From the cell containing the given text, extract its center point as (X, Y) coordinate. 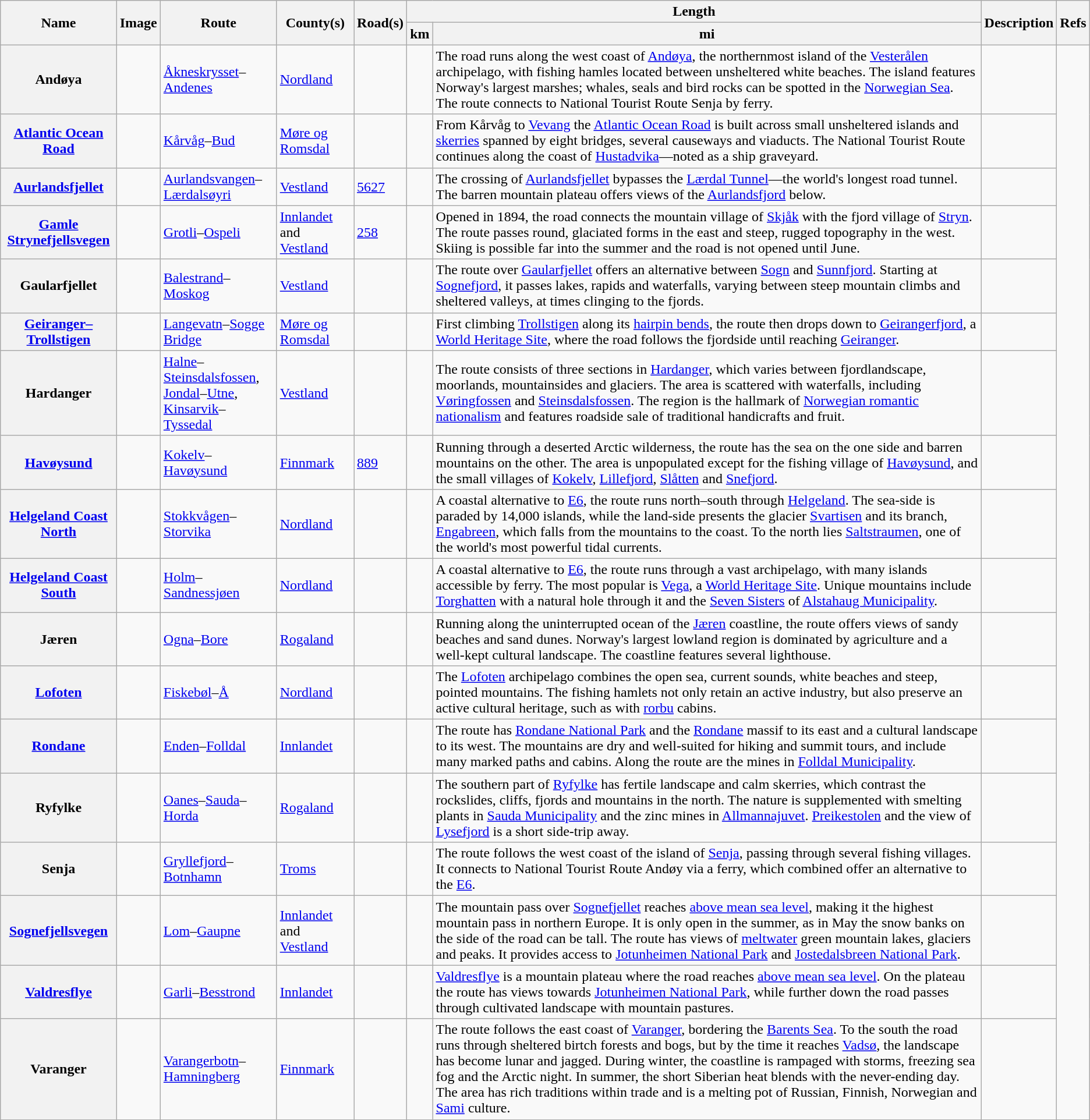
Gamle Strynefjellsvegen (59, 232)
Geiranger–Trollstigen (59, 332)
Length (694, 12)
Hardanger (59, 393)
Helgeland Coast North (59, 524)
Kårvåg–Bud (218, 141)
Description (1019, 23)
Ogna–Bore (218, 639)
Valdresflye (59, 992)
889 (381, 462)
County(s) (315, 23)
258 (381, 232)
Varangerbotn–Hamningberg (218, 1069)
Varanger (59, 1069)
Troms (315, 869)
Andøya (59, 79)
Åkneskrysset–Andenes (218, 79)
Gaularfjellet (59, 286)
Aurlandsfjellet (59, 186)
Garli–Besstrond (218, 992)
Balestrand–Moskog (218, 286)
Route (218, 23)
Grotli–Ospeli (218, 232)
Atlantic Ocean Road (59, 141)
Stokkvågen–Storvika (218, 524)
Ryfylke (59, 808)
Rondane (59, 746)
Road(s) (381, 23)
5627 (381, 186)
Sognefjellsvegen (59, 930)
Helgeland Coast South (59, 585)
Lom–Gaupne (218, 930)
Kokelv–Havøysund (218, 462)
Oanes–Sauda–Horda (218, 808)
Enden–Folldal (218, 746)
Gryllefjord–Botnhamn (218, 869)
Havøysund (59, 462)
Name (59, 23)
Holm–Sandnessjøen (218, 585)
Halne–Steinsdalsfossen,Jondal–Utne,Kinsarvik–Tyssedal (218, 393)
km (420, 34)
Aurlandsvangen–Lærdalsøyri (218, 186)
Fiskebøl–Å (218, 693)
Refs (1073, 23)
Jæren (59, 639)
Image (139, 23)
mi (707, 34)
Senja (59, 869)
Lofoten (59, 693)
Langevatn–Sogge Bridge (218, 332)
